Scan for the cell matching the given text and deliver its [X, Y] coordinate at center. 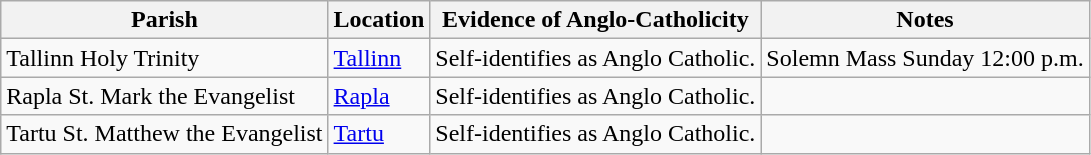
Solemn Mass Sunday 12:00 p.m. [925, 58]
Tartu [379, 134]
Rapla [379, 96]
Evidence of Anglo-Catholicity [596, 20]
Parish [164, 20]
Location [379, 20]
Tartu St. Matthew the Evangelist [164, 134]
Tallinn [379, 58]
Tallinn Holy Trinity [164, 58]
Rapla St. Mark the Evangelist [164, 96]
Notes [925, 20]
